Output the [x, y] coordinate of the center of the cell containing the given text.  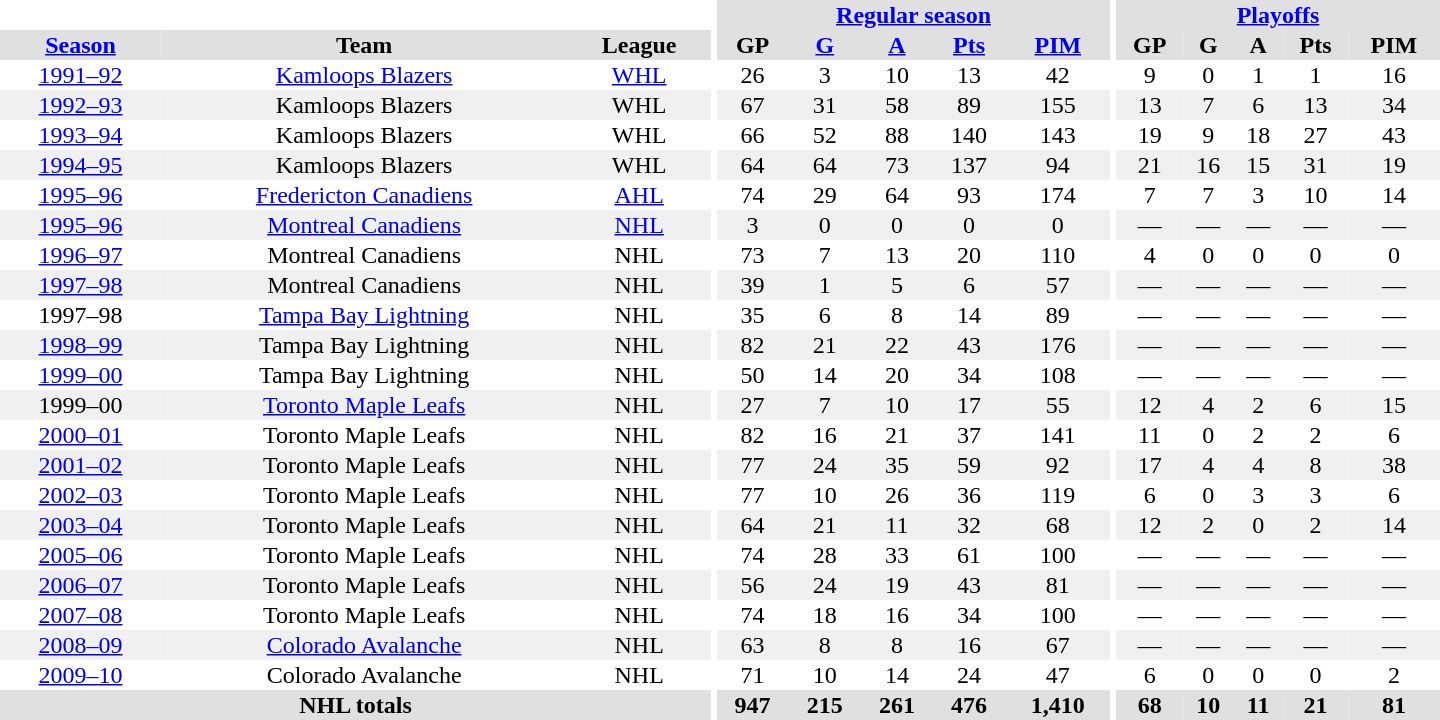
140 [969, 135]
42 [1058, 75]
57 [1058, 285]
52 [825, 135]
215 [825, 705]
59 [969, 465]
137 [969, 165]
476 [969, 705]
56 [753, 585]
2001–02 [80, 465]
33 [897, 555]
141 [1058, 435]
28 [825, 555]
5 [897, 285]
92 [1058, 465]
1,410 [1058, 705]
38 [1394, 465]
2005–06 [80, 555]
Season [80, 45]
110 [1058, 255]
93 [969, 195]
1994–95 [80, 165]
119 [1058, 495]
2002–03 [80, 495]
Playoffs [1278, 15]
39 [753, 285]
32 [969, 525]
1992–93 [80, 105]
71 [753, 675]
47 [1058, 675]
Team [364, 45]
2007–08 [80, 615]
Regular season [914, 15]
36 [969, 495]
1991–92 [80, 75]
155 [1058, 105]
88 [897, 135]
2000–01 [80, 435]
1996–97 [80, 255]
2006–07 [80, 585]
108 [1058, 375]
2009–10 [80, 675]
League [639, 45]
61 [969, 555]
63 [753, 645]
NHL totals [356, 705]
55 [1058, 405]
174 [1058, 195]
94 [1058, 165]
2003–04 [80, 525]
1998–99 [80, 345]
66 [753, 135]
37 [969, 435]
50 [753, 375]
947 [753, 705]
29 [825, 195]
Fredericton Canadiens [364, 195]
58 [897, 105]
143 [1058, 135]
2008–09 [80, 645]
22 [897, 345]
261 [897, 705]
1993–94 [80, 135]
176 [1058, 345]
AHL [639, 195]
